Determine the (x, y) coordinate at the center of the cell enclosing the given text.  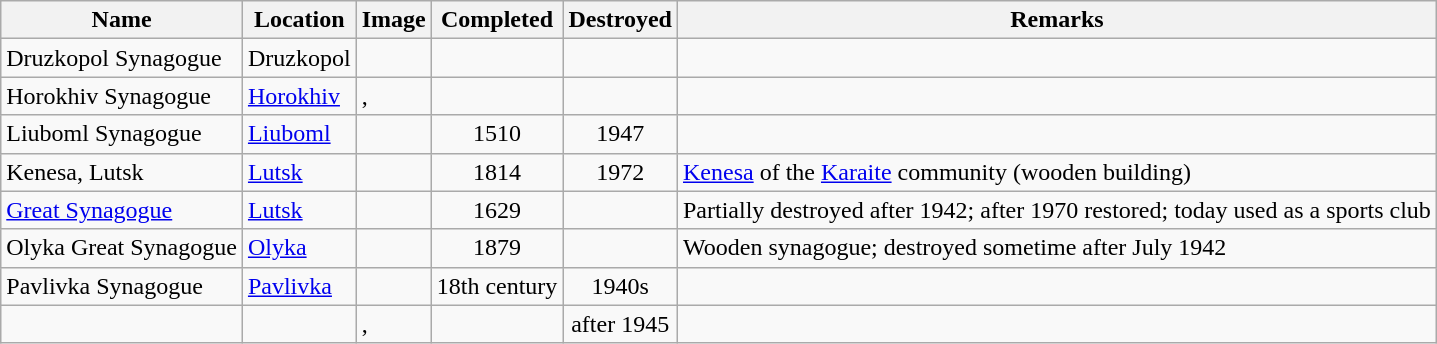
1972 (620, 172)
1940s (620, 286)
Partially destroyed after 1942; after 1970 restored; today used as a sports club (1056, 210)
Liuboml (299, 134)
after 1945 (620, 324)
Olyka (299, 248)
Horokhiv (299, 96)
Pavlivka Synagogue (122, 286)
Liuboml Synagogue (122, 134)
1879 (497, 248)
Druzkopol (299, 58)
Kenesa of the Karaite community (wooden building) (1056, 172)
Druzkopol Synagogue (122, 58)
Location (299, 20)
1947 (620, 134)
18th century (497, 286)
Destroyed (620, 20)
Completed (497, 20)
1629 (497, 210)
Great Synagogue (122, 210)
Name (122, 20)
Wooden synagogue; destroyed sometime after July 1942 (1056, 248)
Kenesa, Lutsk (122, 172)
1510 (497, 134)
Image (394, 20)
Olyka Great Synagogue (122, 248)
Pavlivka (299, 286)
1814 (497, 172)
Remarks (1056, 20)
Horokhiv Synagogue (122, 96)
